Output the (X, Y) coordinate of the center of the cell containing the given text.  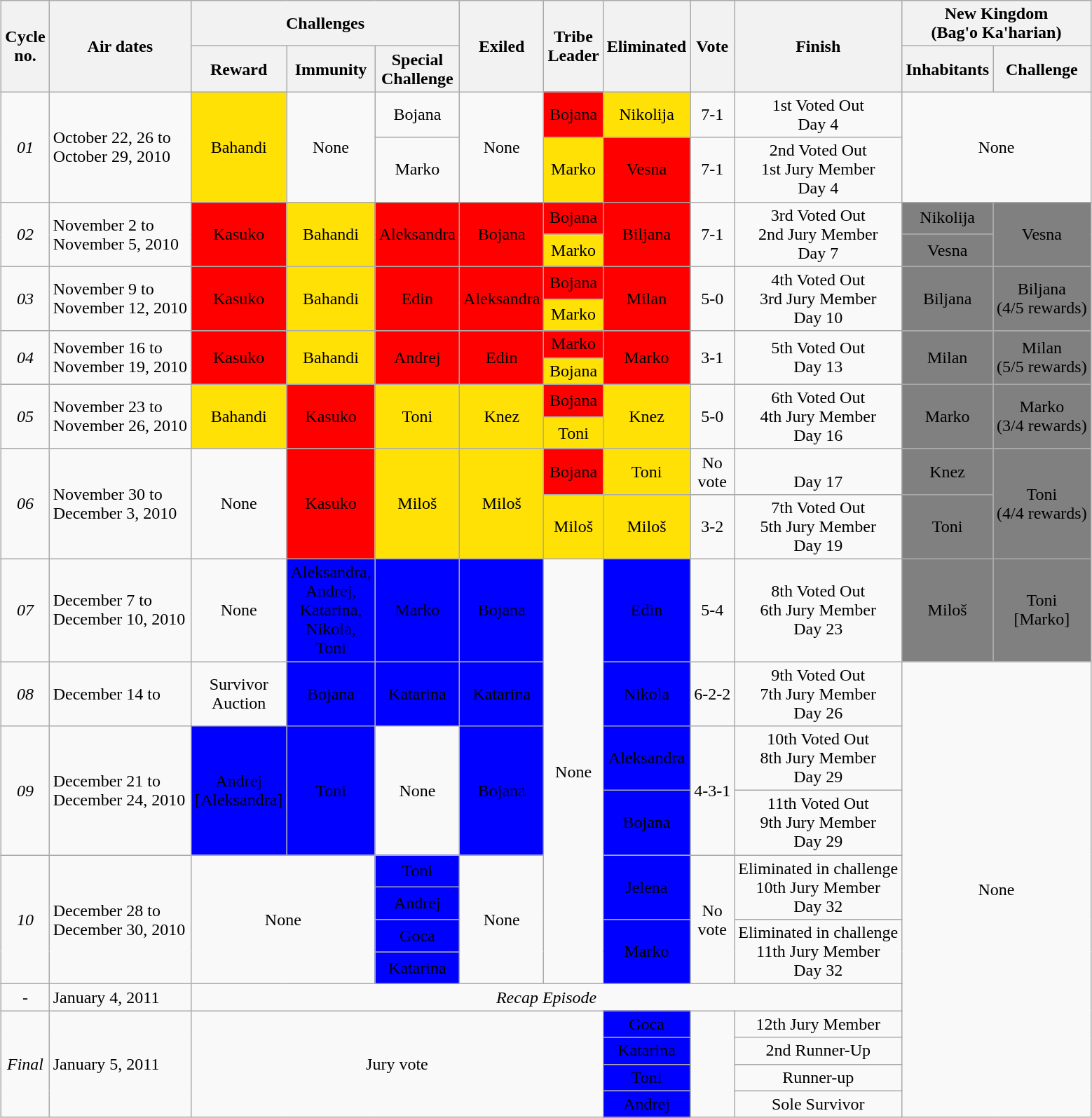
6-2-2 (712, 694)
2nd Runner-Up (819, 1051)
5th Voted OutDay 13 (819, 357)
05 (25, 416)
Inhabitants (948, 69)
New Kingdom(Bag'o Ka'harian) (997, 24)
4-3-1 (712, 791)
Aleksandra,Andrej,Katarina,Nikola,Toni (331, 610)
11th Voted Out9th Jury MemberDay 29 (819, 823)
October 22, 26 toOctober 29, 2010 (120, 147)
3rd Voted Out2nd Jury MemberDay 7 (819, 234)
Runner-up (819, 1077)
November 2 toNovember 5, 2010 (120, 234)
December 28 toDecember 30, 2010 (120, 920)
Eliminated (646, 46)
06 (25, 503)
6th Voted Out4th Jury MemberDay 16 (819, 416)
3-1 (712, 357)
09 (25, 791)
Challenges (325, 24)
Toni[Marko] (1042, 610)
2nd Voted Out1st Jury MemberDay 4 (819, 170)
02 (25, 234)
1st Voted OutDay 4 (819, 115)
Recap Episode (547, 997)
Vote (712, 46)
SpecialChallenge (417, 69)
December 21 toDecember 24, 2010 (120, 791)
Andrej[Aleksandra] (239, 791)
Biljana(4/5 rewards) (1042, 299)
Jury vote (397, 1064)
9th Voted Out7th Jury MemberDay 26 (819, 694)
Jelena (646, 887)
12th Jury Member (819, 1024)
SurvivorAuction (239, 694)
January 4, 2011 (120, 997)
04 (25, 357)
10th Voted Out8th Jury MemberDay 29 (819, 758)
7th Voted Out5th Jury MemberDay 19 (819, 526)
08 (25, 694)
Day 17 (819, 471)
Reward (239, 69)
01 (25, 147)
Final (25, 1064)
November 30 toDecember 3, 2010 (120, 503)
December 7 toDecember 10, 2010 (120, 610)
Eliminated in challenge10th Jury MemberDay 32 (819, 887)
Immunity (331, 69)
03 (25, 299)
Nikola (646, 694)
Marko(3/4 rewards) (1042, 416)
November 23 toNovember 26, 2010 (120, 416)
December 14 to (120, 694)
November 16 toNovember 19, 2010 (120, 357)
4th Voted Out3rd Jury MemberDay 10 (819, 299)
07 (25, 610)
- (25, 997)
Finish (819, 46)
Toni(4/4 rewards) (1042, 503)
Eliminated in challenge11th Jury MemberDay 32 (819, 952)
10 (25, 920)
3-2 (712, 526)
November 9 toNovember 12, 2010 (120, 299)
Cycleno. (25, 46)
Milan(5/5 rewards) (1042, 357)
January 5, 2011 (120, 1064)
5-4 (712, 610)
Exiled (502, 46)
Sole Survivor (819, 1104)
8th Voted Out6th Jury MemberDay 23 (819, 610)
TribeLeader (573, 46)
Challenge (1042, 69)
Air dates (120, 46)
